Return the [x, y] coordinate for the center point of the cell that contains the specified text.  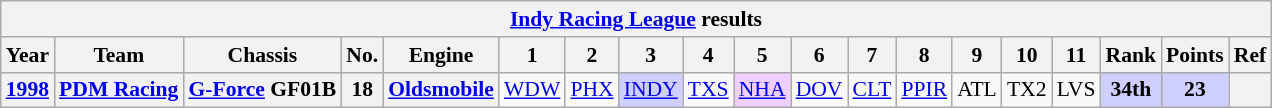
5 [762, 55]
1 [532, 55]
18 [362, 90]
ATL [977, 90]
TX2 [1027, 90]
Ref [1250, 55]
PHX [592, 90]
Indy Racing League results [636, 19]
No. [362, 55]
7 [872, 55]
8 [924, 55]
9 [977, 55]
10 [1027, 55]
2 [592, 55]
Team [118, 55]
11 [1076, 55]
Rank [1132, 55]
CLT [872, 90]
23 [1195, 90]
PPIR [924, 90]
Oldsmobile [441, 90]
NHA [762, 90]
PDM Racing [118, 90]
34th [1132, 90]
DOV [820, 90]
Engine [441, 55]
Chassis [262, 55]
Points [1195, 55]
INDY [651, 90]
4 [708, 55]
6 [820, 55]
WDW [532, 90]
G-Force GF01B [262, 90]
1998 [28, 90]
LVS [1076, 90]
Year [28, 55]
3 [651, 55]
TXS [708, 90]
